Pinpoint the cell where the given text exists, returning its [X, Y] midpoint coordinate. 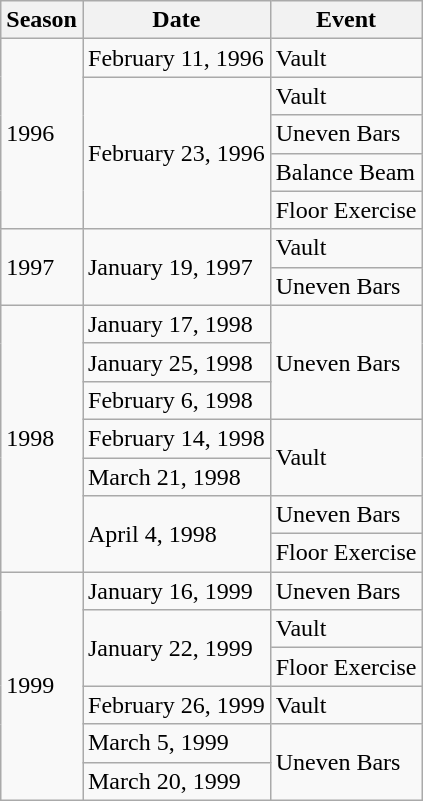
Season [42, 20]
January 22, 1999 [176, 648]
February 23, 1996 [176, 153]
March 5, 1999 [176, 743]
Event [346, 20]
March 20, 1999 [176, 781]
January 16, 1999 [176, 591]
1996 [42, 134]
1998 [42, 438]
March 21, 1998 [176, 477]
Date [176, 20]
1997 [42, 267]
1999 [42, 686]
Balance Beam [346, 172]
January 25, 1998 [176, 362]
February 26, 1999 [176, 705]
January 19, 1997 [176, 267]
January 17, 1998 [176, 324]
February 11, 1996 [176, 58]
February 6, 1998 [176, 400]
April 4, 1998 [176, 534]
February 14, 1998 [176, 438]
